Provide the [x, y] coordinate of the cell's center where the given text is located.  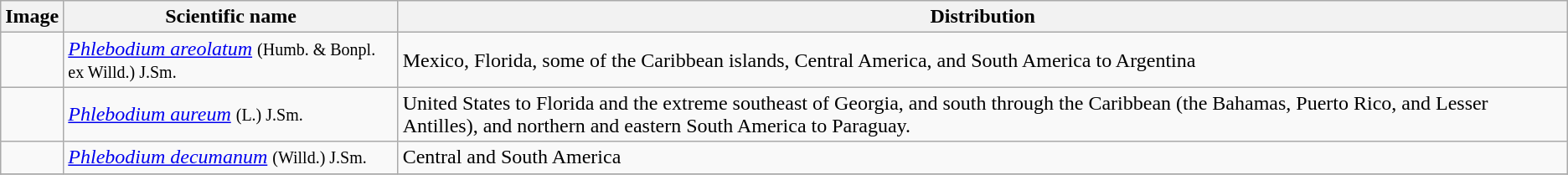
Scientific name [231, 17]
Phlebodium aureum (L.) J.Sm. [231, 114]
Phlebodium decumanum (Willd.) J.Sm. [231, 157]
Distribution [983, 17]
Central and South America [983, 157]
Image [32, 17]
Mexico, Florida, some of the Caribbean islands, Central America, and South America to Argentina [983, 60]
Phlebodium areolatum (Humb. & Bonpl. ex Willd.) J.Sm. [231, 60]
